Detect which cell encompasses the target text, then output its [X, Y] center coordinate. 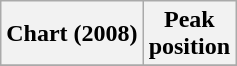
Chart (2008) [72, 34]
Peakposition [189, 34]
